Scan for the cell matching the given text and deliver its (x, y) coordinate at center. 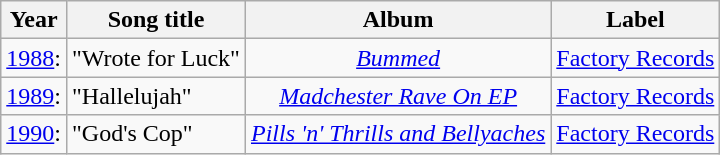
Album (398, 20)
1990: (34, 134)
"Wrote for Luck" (156, 58)
Pills 'n' Thrills and Bellyaches (398, 134)
Song title (156, 20)
Madchester Rave On EP (398, 96)
Label (636, 20)
"Hallelujah" (156, 96)
1988: (34, 58)
1989: (34, 96)
Bummed (398, 58)
Year (34, 20)
"God's Cop" (156, 134)
